Search for the cell housing the specified text and yield its [X, Y] center coordinate. 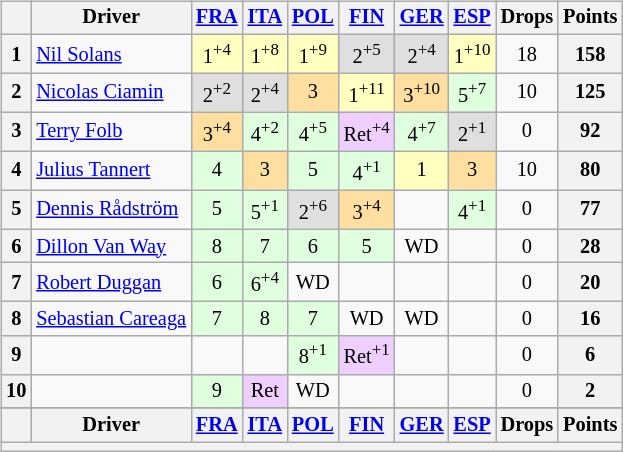
Nil Solans [111, 54]
4+5 [313, 132]
Dennis Rådström [111, 210]
125 [590, 92]
28 [590, 246]
Robert Duggan [111, 282]
8+1 [313, 354]
Nicolas Ciamin [111, 92]
Ret+4 [367, 132]
1+10 [472, 54]
5+1 [265, 210]
4+7 [422, 132]
1+8 [265, 54]
1+9 [313, 54]
Sebastian Careaga [111, 319]
4+2 [265, 132]
158 [590, 54]
6+4 [265, 282]
16 [590, 319]
80 [590, 170]
77 [590, 210]
Ret [265, 391]
Terry Folb [111, 132]
2+2 [217, 92]
2+5 [367, 54]
2+1 [472, 132]
20 [590, 282]
18 [528, 54]
2+6 [313, 210]
92 [590, 132]
Ret+1 [367, 354]
Julius Tannert [111, 170]
1+4 [217, 54]
3+10 [422, 92]
Dillon Van Way [111, 246]
5+7 [472, 92]
1+11 [367, 92]
